Scan for the cell matching the given text and deliver its [x, y] coordinate at center. 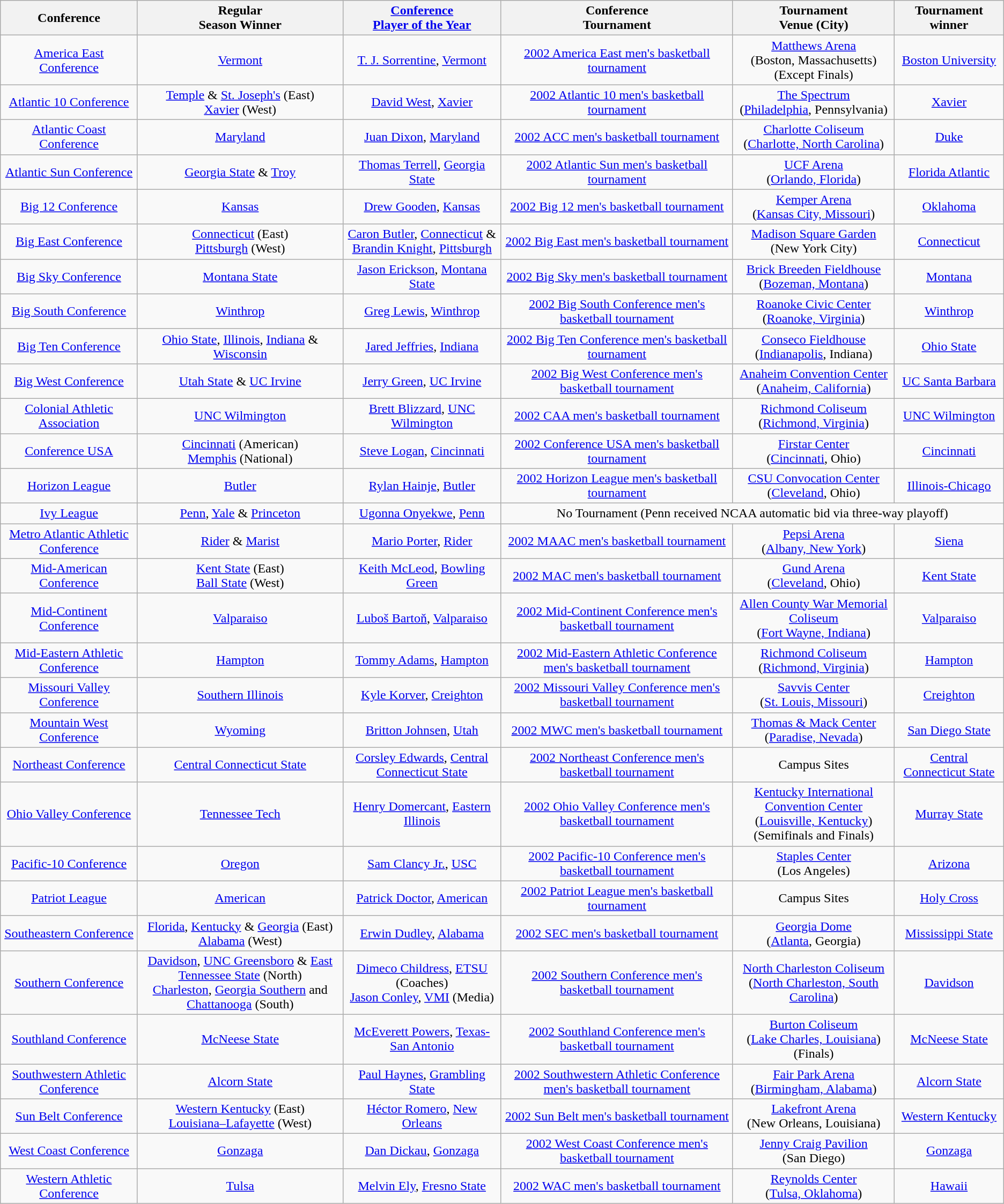
Héctor Romero, New Orleans [422, 1116]
Tennessee Tech [240, 814]
Staples Center(Los Angeles) [813, 863]
Regular Season Winner [240, 18]
Wyoming [240, 730]
Anaheim Convention Center(Anaheim, California) [813, 381]
Davidson, UNC Greensboro & East Tennessee State (North)Charleston, Georgia Southern and Chattanooga (South) [240, 982]
Henry Domercant, Eastern Illinois [422, 814]
Patriot League [69, 898]
Patrick Doctor, American [422, 898]
Montana State [240, 277]
2002 Southwestern Athletic Conference men's basketball tournament [617, 1081]
Western Kentucky (East)Louisiana–Lafayette (West) [240, 1116]
Savvis Center(St. Louis, Missouri) [813, 695]
2002 SEC men's basketball tournament [617, 933]
Pepsi Arena(Albany, New York) [813, 541]
West Coast Conference [69, 1151]
Atlantic Coast Conference [69, 137]
2002 Northeast Conference men's basketball tournament [617, 764]
UC Santa Barbara [949, 381]
Conference Tournament [617, 18]
UCF Arena(Orlando, Florida) [813, 172]
Mario Porter, Rider [422, 541]
Jason Erickson, Montana State [422, 277]
Butler [240, 486]
North Charleston Coliseum(North Charleston, South Carolina) [813, 982]
Caron Butler, Connecticut &Brandin Knight, Pittsburgh [422, 241]
Missouri Valley Conference [69, 695]
Pacific-10 Conference [69, 863]
Connecticut (East)Pittsburgh (West) [240, 241]
Drew Gooden, Kansas [422, 207]
2002 Ohio Valley Conference men's basketball tournament [617, 814]
America East Conference [69, 60]
Western Athletic Conference [69, 1186]
2002 Big West Conference men's basketball tournament [617, 381]
Kent State (East)Ball State (West) [240, 576]
Cincinnati [949, 450]
2002 Atlantic Sun men's basketball tournament [617, 172]
Jared Jeffries, Indiana [422, 346]
2002 Big East men's basketball tournament [617, 241]
Maryland [240, 137]
Southeastern Conference [69, 933]
Steve Logan, Cincinnati [422, 450]
Penn, Yale & Princeton [240, 514]
Southland Conference [69, 1039]
2002 Conference USA men's basketball tournament [617, 450]
2002 America East men's basketball tournament [617, 60]
Atlantic 10 Conference [69, 102]
American [240, 898]
Hawaii [949, 1186]
2002 Big 12 men's basketball tournament [617, 207]
2002 Horizon League men's basketball tournament [617, 486]
Big 12 Conference [69, 207]
Madison Square Garden(New York City) [813, 241]
Rylan Hainje, Butler [422, 486]
2002 Missouri Valley Conference men's basketball tournament [617, 695]
Jenny Craig Pavilion(San Diego) [813, 1151]
Burton Coliseum(Lake Charles, Louisiana)(Finals) [813, 1039]
Ivy League [69, 514]
2002 Pacific-10 Conference men's basketball tournament [617, 863]
Georgia Dome(Atlanta, Georgia) [813, 933]
Kemper Arena(Kansas City, Missouri) [813, 207]
Arizona [949, 863]
Southwestern Athletic Conference [69, 1081]
Jerry Green, UC Irvine [422, 381]
2002 MAC men's basketball tournament [617, 576]
Oregon [240, 863]
Matthews Arena(Boston, Massachusetts)(Except Finals) [813, 60]
Kent State [949, 576]
CSU Convocation Center(Cleveland, Ohio) [813, 486]
2002 WAC men's basketball tournament [617, 1186]
Big South Conference [69, 311]
Georgia State & Troy [240, 172]
2002 Southland Conference men's basketball tournament [617, 1039]
Dimeco Childress, ETSU (Coaches) Jason Conley, VMI (Media) [422, 982]
Kansas [240, 207]
2002 Mid-Continent Conference men's basketball tournament [617, 618]
Rider & Marist [240, 541]
2002 Big South Conference men's basketball tournament [617, 311]
2002 Southern Conference men's basketball tournament [617, 982]
Thomas & Mack Center(Paradise, Nevada) [813, 730]
2002 West Coast Conference men's basketball tournament [617, 1151]
Montana [949, 277]
2002 Big Sky men's basketball tournament [617, 277]
Greg Lewis, Winthrop [422, 311]
Murray State [949, 814]
McEverett Powers, Texas-San Antonio [422, 1039]
Firstar Center(Cincinnati, Ohio) [813, 450]
2002 CAA men's basketball tournament [617, 416]
Connecticut [949, 241]
Mid-American Conference [69, 576]
Conference USA [69, 450]
Lakefront Arena(New Orleans, Louisiana) [813, 1116]
No Tournament (Penn received NCAA automatic bid via three-way playoff) [752, 514]
Ohio State [949, 346]
Illinois-Chicago [949, 486]
2002 Atlantic 10 men's basketball tournament [617, 102]
Temple & St. Joseph's (East)Xavier (West) [240, 102]
Conference Player of the Year [422, 18]
Mountain West Conference [69, 730]
Roanoke Civic Center(Roanoke, Virginia) [813, 311]
Britton Johnsen, Utah [422, 730]
Atlantic Sun Conference [69, 172]
Holy Cross [949, 898]
Charlotte Coliseum(Charlotte, North Carolina) [813, 137]
Conference [69, 18]
Northeast Conference [69, 764]
Ohio Valley Conference [69, 814]
Western Kentucky [949, 1116]
Florida, Kentucky & Georgia (East) Alabama (West) [240, 933]
Kentucky International Convention Center(Louisville, Kentucky)(Semifinals and Finals) [813, 814]
Sam Clancy Jr., USC [422, 863]
Cincinnati (American) Memphis (National) [240, 450]
Keith McLeod, Bowling Green [422, 576]
Corsley Edwards, Central Connecticut State [422, 764]
Big West Conference [69, 381]
Big Ten Conference [69, 346]
Tulsa [240, 1186]
Gund Arena(Cleveland, Ohio) [813, 576]
Boston University [949, 60]
Horizon League [69, 486]
2002 Big Ten Conference men's basketball tournament [617, 346]
San Diego State [949, 730]
Creighton [949, 695]
Paul Haynes, Grambling State [422, 1081]
Conseco Fieldhouse(Indianapolis, Indiana) [813, 346]
2002 Mid-Eastern Athletic Conference men's basketball tournament [617, 660]
Colonial Athletic Association [69, 416]
Juan Dixon, Maryland [422, 137]
T. J. Sorrentine, Vermont [422, 60]
Ugonna Onyekwe, Penn [422, 514]
Thomas Terrell, Georgia State [422, 172]
David West, Xavier [422, 102]
Utah State & UC Irvine [240, 381]
Reynolds Center(Tulsa, Oklahoma) [813, 1186]
Brett Blizzard, UNC Wilmington [422, 416]
Brick Breeden Fieldhouse(Bozeman, Montana) [813, 277]
Siena [949, 541]
Melvin Ely, Fresno State [422, 1186]
Ohio State, Illinois, Indiana & Wisconsin [240, 346]
Allen County War Memorial Coliseum(Fort Wayne, Indiana) [813, 618]
Duke [949, 137]
Sun Belt Conference [69, 1116]
Fair Park Arena(Birmingham, Alabama) [813, 1081]
Southern Conference [69, 982]
Big Sky Conference [69, 277]
Vermont [240, 60]
Erwin Dudley, Alabama [422, 933]
Florida Atlantic [949, 172]
Oklahoma [949, 207]
Dan Dickau, Gonzaga [422, 1151]
The Spectrum (Philadelphia, Pennsylvania) [813, 102]
Southern Illinois [240, 695]
Mississippi State [949, 933]
Kyle Korver, Creighton [422, 695]
Xavier [949, 102]
2002 MWC men's basketball tournament [617, 730]
2002 Patriot League men's basketball tournament [617, 898]
Tournament winner [949, 18]
2002 MAAC men's basketball tournament [617, 541]
Big East Conference [69, 241]
2002 ACC men's basketball tournament [617, 137]
2002 Sun Belt men's basketball tournament [617, 1116]
Tommy Adams, Hampton [422, 660]
Metro Atlantic Athletic Conference [69, 541]
Tournament Venue (City) [813, 18]
Davidson [949, 982]
Mid-Continent Conference [69, 618]
Luboš Bartoň, Valparaiso [422, 618]
Mid-Eastern Athletic Conference [69, 660]
